Capture the cell that displays the provided text and extract its (x, y) central coordinate. 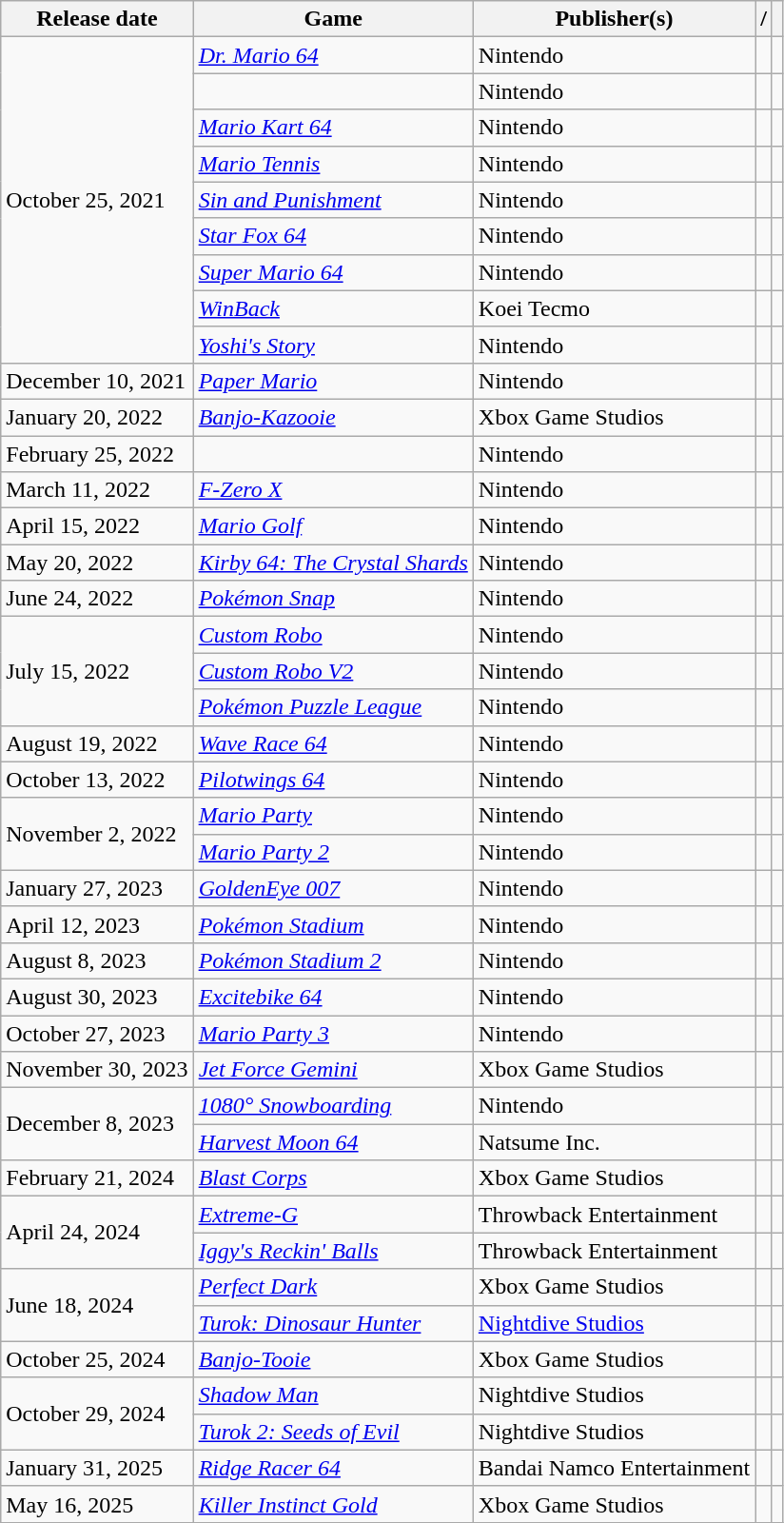
February 25, 2022 (97, 454)
Natsume Inc. (614, 1142)
Mario Golf (333, 526)
Game (333, 19)
Ridge Racer 64 (333, 1468)
Mario Party 3 (333, 1033)
Dr. Mario 64 (333, 55)
Pokémon Stadium 2 (333, 960)
February 21, 2024 (97, 1178)
October 27, 2023 (97, 1033)
Blast Corps (333, 1178)
November 30, 2023 (97, 1070)
Iggy's Reckin' Balls (333, 1251)
Pokémon Puzzle League (333, 707)
June 24, 2022 (97, 599)
Koei Tecmo (614, 308)
Kirby 64: The Crystal Shards (333, 563)
December 10, 2021 (97, 381)
May 20, 2022 (97, 563)
Excitebike 64 (333, 997)
Sin and Punishment (333, 200)
October 29, 2024 (97, 1414)
March 11, 2022 (97, 490)
Shadow Man (333, 1395)
Yoshi's Story (333, 345)
Bandai Namco Entertainment (614, 1468)
October 25, 2024 (97, 1359)
December 8, 2023 (97, 1124)
Turok: Dinosaur Hunter (333, 1323)
Super Mario 64 (333, 272)
April 15, 2022 (97, 526)
Mario Tennis (333, 164)
Jet Force Gemini (333, 1070)
November 2, 2022 (97, 834)
Killer Instinct Gold (333, 1504)
Banjo-Tooie (333, 1359)
Paper Mario (333, 381)
August 30, 2023 (97, 997)
Release date (97, 19)
Custom Robo (333, 635)
Harvest Moon 64 (333, 1142)
August 19, 2022 (97, 743)
Extreme-G (333, 1215)
Custom Robo V2 (333, 671)
Mario Party 2 (333, 852)
Banjo-Kazooie (333, 417)
July 15, 2022 (97, 671)
Pilotwings 64 (333, 780)
Perfect Dark (333, 1287)
January 27, 2023 (97, 888)
April 24, 2024 (97, 1233)
May 16, 2025 (97, 1504)
October 25, 2021 (97, 200)
January 20, 2022 (97, 417)
Mario Party (333, 816)
Wave Race 64 (333, 743)
/ (764, 19)
GoldenEye 007 (333, 888)
August 8, 2023 (97, 960)
June 18, 2024 (97, 1305)
Pokémon Snap (333, 599)
April 12, 2023 (97, 924)
Mario Kart 64 (333, 128)
WinBack (333, 308)
January 31, 2025 (97, 1468)
1080° Snowboarding (333, 1106)
Pokémon Stadium (333, 924)
October 13, 2022 (97, 780)
Star Fox 64 (333, 236)
Publisher(s) (614, 19)
Turok 2: Seeds of Evil (333, 1432)
F-Zero X (333, 490)
